For the text-containing cell, return its midpoint in (x, y) coordinate format. 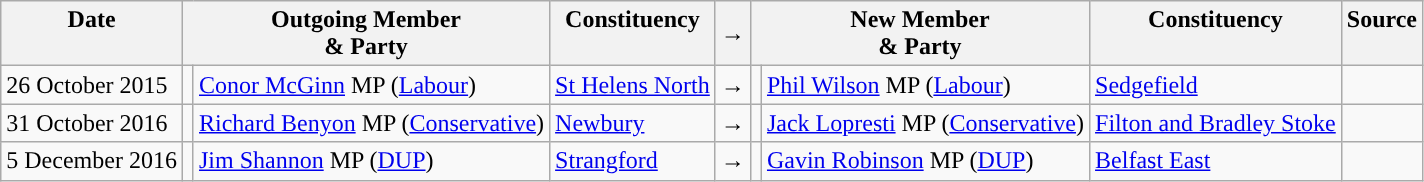
Source (1382, 34)
Belfast East (1216, 161)
Jack Lopresti MP (Conservative) (925, 123)
New Member& Party (920, 34)
Filton and Bradley Stoke (1216, 123)
Strangford (633, 161)
Date (92, 34)
5 December 2016 (92, 161)
Newbury (633, 123)
Jim Shannon MP (DUP) (371, 161)
Sedgefield (1216, 85)
31 October 2016 (92, 123)
Phil Wilson MP (Labour) (925, 85)
St Helens North (633, 85)
26 October 2015 (92, 85)
Richard Benyon MP (Conservative) (371, 123)
Conor McGinn MP (Labour) (371, 85)
Gavin Robinson MP (DUP) (925, 161)
Outgoing Member& Party (366, 34)
